Return the [x, y] coordinate for the center point of the cell that contains the specified text.  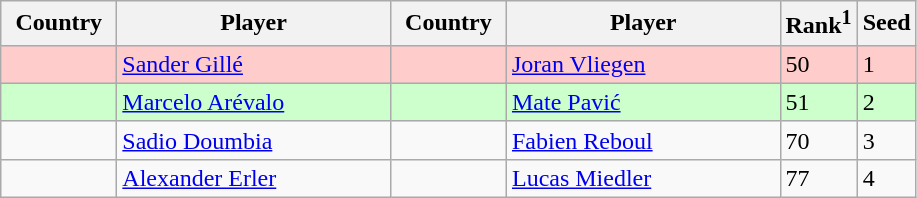
Fabien Reboul [643, 140]
Rank1 [818, 24]
4 [886, 178]
51 [818, 102]
77 [818, 178]
50 [818, 64]
Sander Gillé [254, 64]
2 [886, 102]
Alexander Erler [254, 178]
3 [886, 140]
1 [886, 64]
Seed [886, 24]
Lucas Miedler [643, 178]
70 [818, 140]
Sadio Doumbia [254, 140]
Mate Pavić [643, 102]
Marcelo Arévalo [254, 102]
Joran Vliegen [643, 64]
